Locate the cell with the specified text and output its (X, Y) center coordinate. 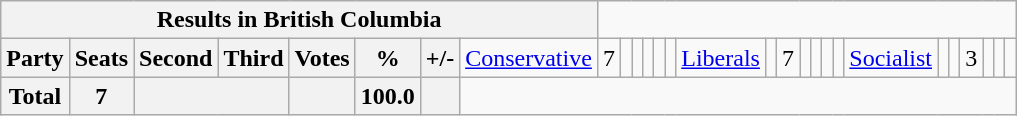
Votes (322, 58)
Liberals (721, 58)
Seats (101, 58)
Total (35, 96)
Party (35, 58)
Results in British Columbia (300, 20)
Second (176, 58)
Third (254, 58)
+/- (440, 58)
Conservative (529, 58)
Socialist (891, 58)
3 (972, 58)
% (388, 58)
100.0 (388, 96)
